Locate the cell with the specified text and output its (x, y) center coordinate. 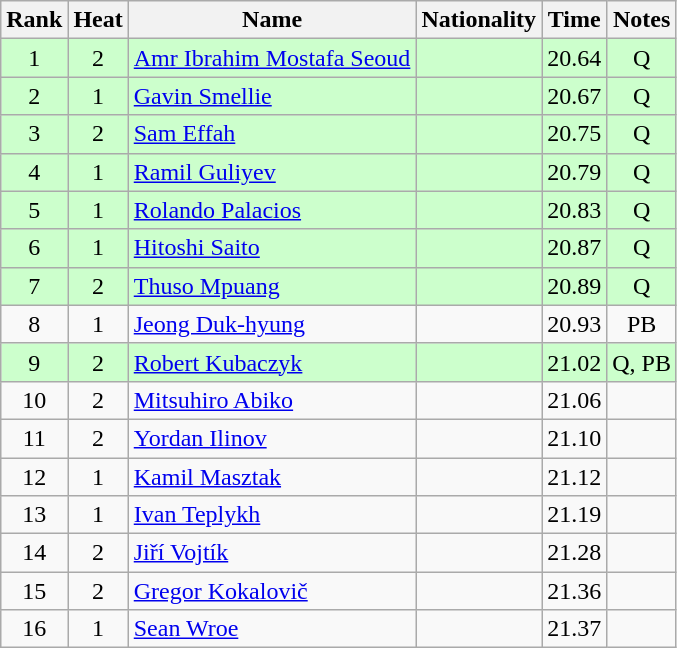
21.19 (574, 515)
21.36 (574, 591)
20.67 (574, 96)
21.06 (574, 400)
21.12 (574, 477)
21.02 (574, 362)
Time (574, 20)
13 (34, 515)
Notes (642, 20)
Name (272, 20)
10 (34, 400)
20.64 (574, 58)
21.10 (574, 438)
Gregor Kokalovič (272, 591)
21.37 (574, 629)
6 (34, 248)
14 (34, 553)
Q, PB (642, 362)
Jeong Duk-hyung (272, 324)
5 (34, 210)
Ramil Guliyev (272, 172)
12 (34, 477)
11 (34, 438)
Heat (98, 20)
PB (642, 324)
Hitoshi Saito (272, 248)
15 (34, 591)
Yordan Ilinov (272, 438)
Sam Effah (272, 134)
Nationality (479, 20)
Ivan Teplykh (272, 515)
8 (34, 324)
20.87 (574, 248)
20.79 (574, 172)
4 (34, 172)
Gavin Smellie (272, 96)
7 (34, 286)
Mitsuhiro Abiko (272, 400)
20.93 (574, 324)
21.28 (574, 553)
Jiří Vojtík (272, 553)
20.83 (574, 210)
Rank (34, 20)
Amr Ibrahim Mostafa Seoud (272, 58)
16 (34, 629)
9 (34, 362)
Rolando Palacios (272, 210)
Kamil Masztak (272, 477)
3 (34, 134)
20.89 (574, 286)
Thuso Mpuang (272, 286)
Robert Kubaczyk (272, 362)
20.75 (574, 134)
Sean Wroe (272, 629)
